Pinpoint the cell where the given text exists, returning its [X, Y] midpoint coordinate. 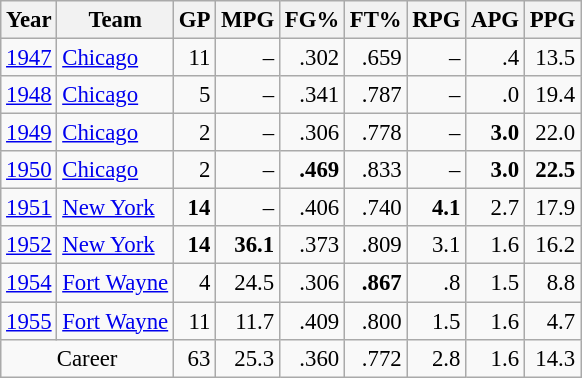
.341 [312, 95]
1954 [29, 283]
.302 [312, 58]
17.9 [552, 208]
4.7 [552, 321]
.406 [312, 208]
3.1 [436, 245]
.778 [376, 133]
.787 [376, 95]
FG% [312, 20]
.659 [376, 58]
8.8 [552, 283]
.833 [376, 170]
.373 [312, 245]
25.3 [248, 358]
36.1 [248, 245]
Year [29, 20]
11.7 [248, 321]
16.2 [552, 245]
PPG [552, 20]
1952 [29, 245]
GP [194, 20]
.469 [312, 170]
.409 [312, 321]
.8 [436, 283]
1948 [29, 95]
Team [116, 20]
.867 [376, 283]
.772 [376, 358]
FT% [376, 20]
.809 [376, 245]
RPG [436, 20]
13.5 [552, 58]
2.7 [496, 208]
.0 [496, 95]
22.0 [552, 133]
24.5 [248, 283]
1951 [29, 208]
2.8 [436, 358]
MPG [248, 20]
.4 [496, 58]
.740 [376, 208]
APG [496, 20]
4 [194, 283]
1955 [29, 321]
.360 [312, 358]
5 [194, 95]
14.3 [552, 358]
1950 [29, 170]
1949 [29, 133]
22.5 [552, 170]
1947 [29, 58]
4.1 [436, 208]
.800 [376, 321]
Career [88, 358]
19.4 [552, 95]
63 [194, 358]
